Search for the cell housing the specified text and yield its [X, Y] center coordinate. 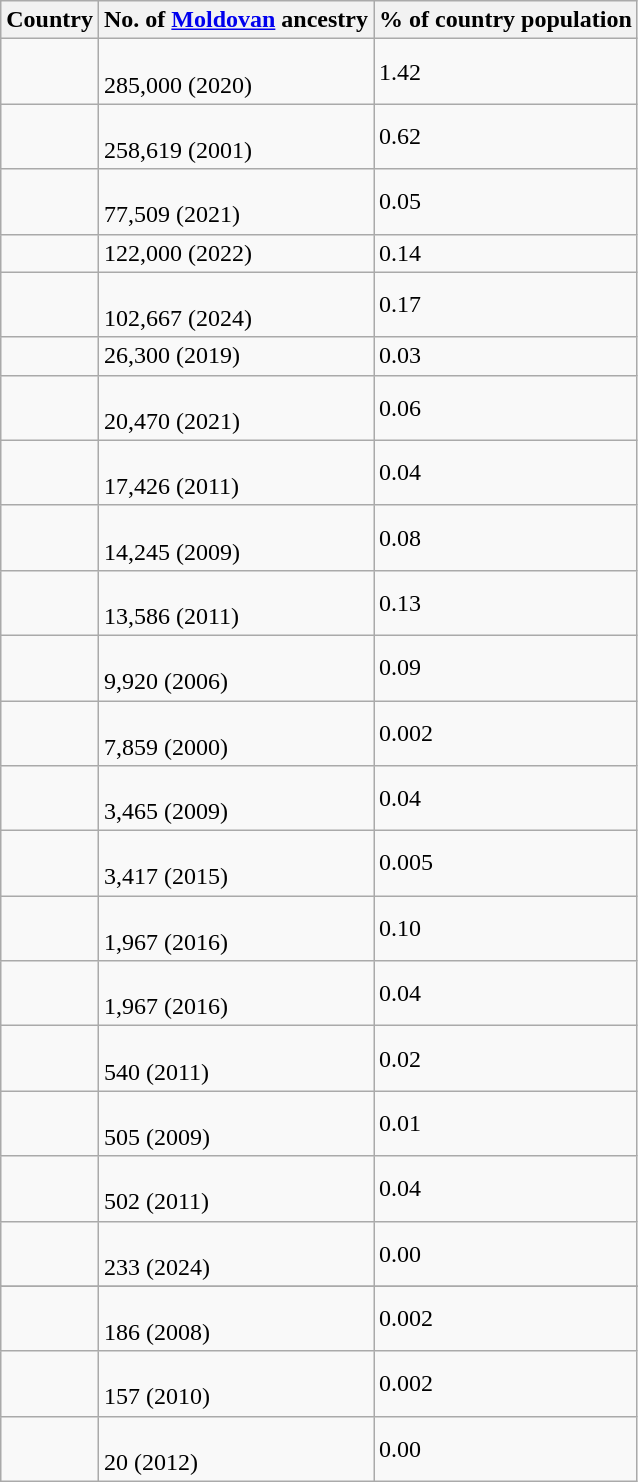
502 (2011) [236, 1188]
77,509 (2021) [236, 202]
17,426 (2011) [236, 472]
0.62 [506, 136]
0.01 [506, 1124]
20 (2012) [236, 1448]
1.42 [506, 72]
505 (2009) [236, 1124]
Country [50, 20]
258,619 (2001) [236, 136]
9,920 (2006) [236, 668]
0.05 [506, 202]
0.03 [506, 356]
3,465 (2009) [236, 798]
26,300 (2019) [236, 356]
157 (2010) [236, 1384]
186 (2008) [236, 1318]
13,586 (2011) [236, 602]
233 (2024) [236, 1254]
0.17 [506, 304]
102,667 (2024) [236, 304]
0.13 [506, 602]
0.08 [506, 538]
14,245 (2009) [236, 538]
No. of Moldovan ancestry [236, 20]
0.005 [506, 864]
20,470 (2021) [236, 408]
122,000 (2022) [236, 253]
0.10 [506, 928]
3,417 (2015) [236, 864]
285,000 (2020) [236, 72]
0.14 [506, 253]
% of country population [506, 20]
540 (2011) [236, 1058]
0.06 [506, 408]
0.02 [506, 1058]
7,859 (2000) [236, 732]
0.09 [506, 668]
